For the text-containing cell, return its midpoint in (X, Y) coordinate format. 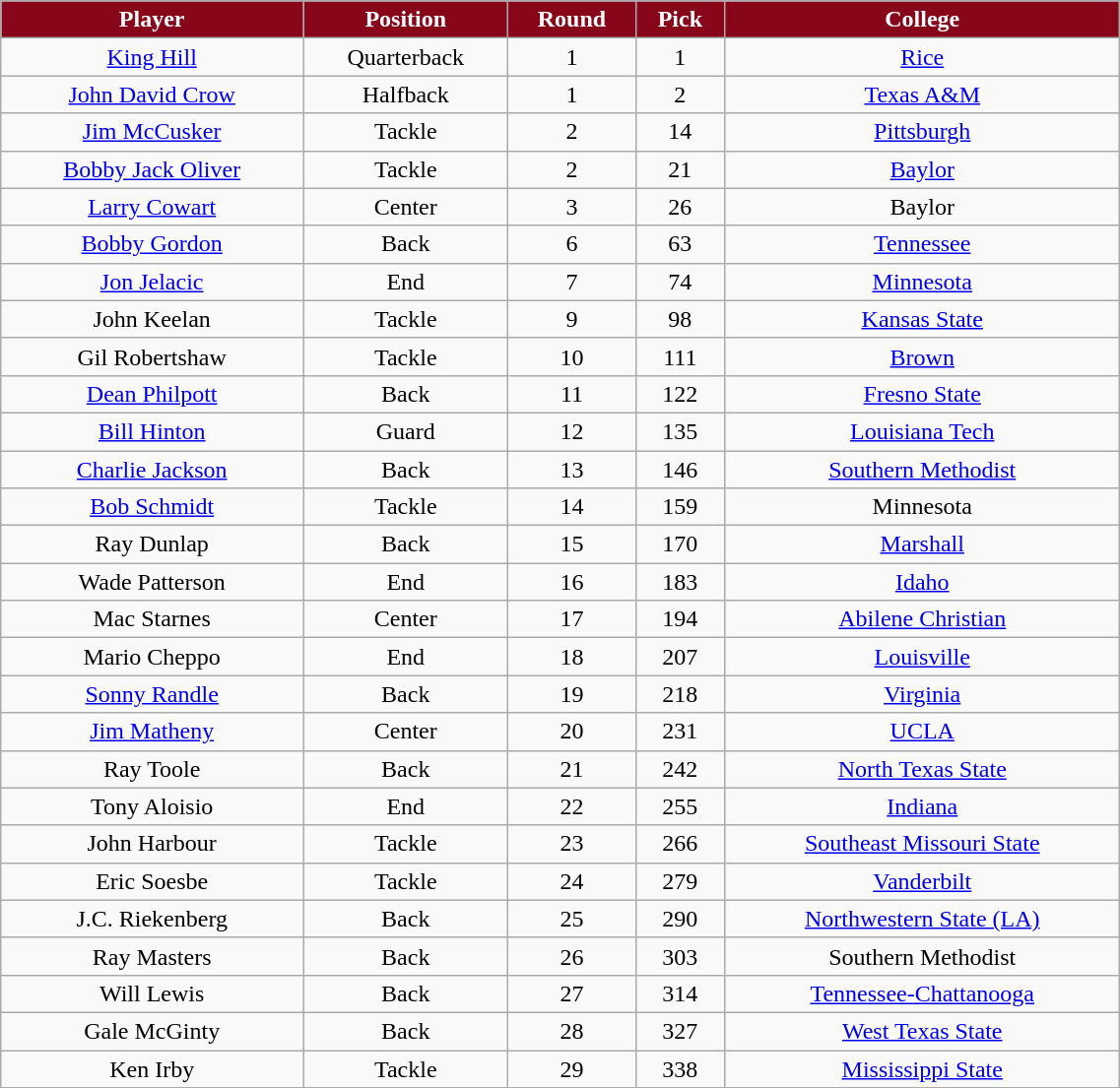
9 (571, 319)
Sonny Randle (152, 694)
Tony Aloisio (152, 806)
Idaho (922, 582)
Quarterback (406, 57)
63 (680, 244)
Pittsburgh (922, 132)
Virginia (922, 694)
290 (680, 919)
Charlie Jackson (152, 470)
194 (680, 619)
159 (680, 507)
North Texas State (922, 769)
231 (680, 732)
266 (680, 844)
Tennessee (922, 244)
13 (571, 470)
Gale McGinty (152, 1031)
Indiana (922, 806)
28 (571, 1031)
Pick (680, 20)
327 (680, 1031)
Jim Matheny (152, 732)
303 (680, 956)
314 (680, 993)
11 (571, 394)
Louisiana Tech (922, 431)
7 (571, 282)
Fresno State (922, 394)
22 (571, 806)
Jon Jelacic (152, 282)
Larry Cowart (152, 207)
Vanderbilt (922, 881)
UCLA (922, 732)
218 (680, 694)
170 (680, 544)
19 (571, 694)
Ray Dunlap (152, 544)
207 (680, 657)
Player (152, 20)
Kansas State (922, 319)
255 (680, 806)
West Texas State (922, 1031)
Bobby Gordon (152, 244)
3 (571, 207)
23 (571, 844)
111 (680, 356)
27 (571, 993)
Will Lewis (152, 993)
242 (680, 769)
Bill Hinton (152, 431)
122 (680, 394)
J.C. Riekenberg (152, 919)
279 (680, 881)
146 (680, 470)
16 (571, 582)
Abilene Christian (922, 619)
Mario Cheppo (152, 657)
Louisville (922, 657)
Texas A&M (922, 95)
Rice (922, 57)
15 (571, 544)
17 (571, 619)
29 (571, 1068)
Bob Schmidt (152, 507)
Tennessee-Chattanooga (922, 993)
Brown (922, 356)
Marshall (922, 544)
135 (680, 431)
Position (406, 20)
Gil Robertshaw (152, 356)
John David Crow (152, 95)
18 (571, 657)
Ken Irby (152, 1068)
Dean Philpott (152, 394)
6 (571, 244)
John Harbour (152, 844)
John Keelan (152, 319)
183 (680, 582)
Northwestern State (LA) (922, 919)
24 (571, 881)
College (922, 20)
Jim McCusker (152, 132)
74 (680, 282)
98 (680, 319)
10 (571, 356)
King Hill (152, 57)
25 (571, 919)
338 (680, 1068)
Mississippi State (922, 1068)
Ray Toole (152, 769)
Mac Starnes (152, 619)
Halfback (406, 95)
Eric Soesbe (152, 881)
Ray Masters (152, 956)
Bobby Jack Oliver (152, 169)
12 (571, 431)
Southeast Missouri State (922, 844)
20 (571, 732)
Guard (406, 431)
Round (571, 20)
Wade Patterson (152, 582)
